Determine the [x, y] coordinate at the center of the cell enclosing the given text.  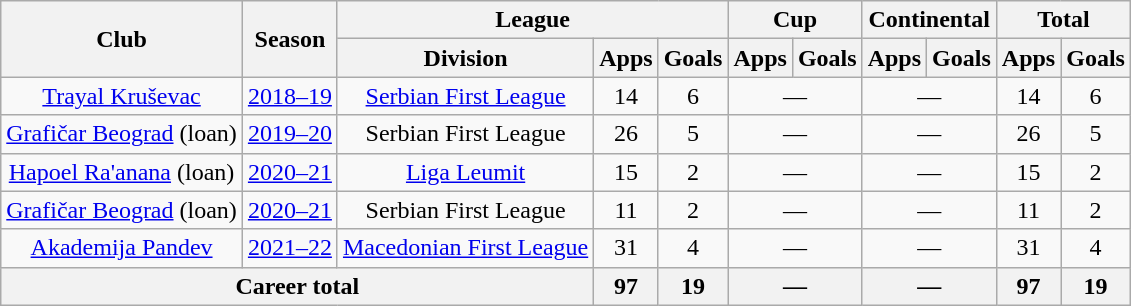
Career total [298, 286]
Macedonian First League [465, 248]
Total [1063, 20]
Akademija Pandev [122, 248]
Continental [929, 20]
League [532, 20]
Trayal Kruševac [122, 96]
2021–22 [290, 248]
2019–20 [290, 134]
2018–19 [290, 96]
Hapoel Ra'anana (loan) [122, 172]
Club [122, 39]
Division [465, 58]
Liga Leumit [465, 172]
Season [290, 39]
Cup [795, 20]
